Locate the cell with the specified text and output its (X, Y) center coordinate. 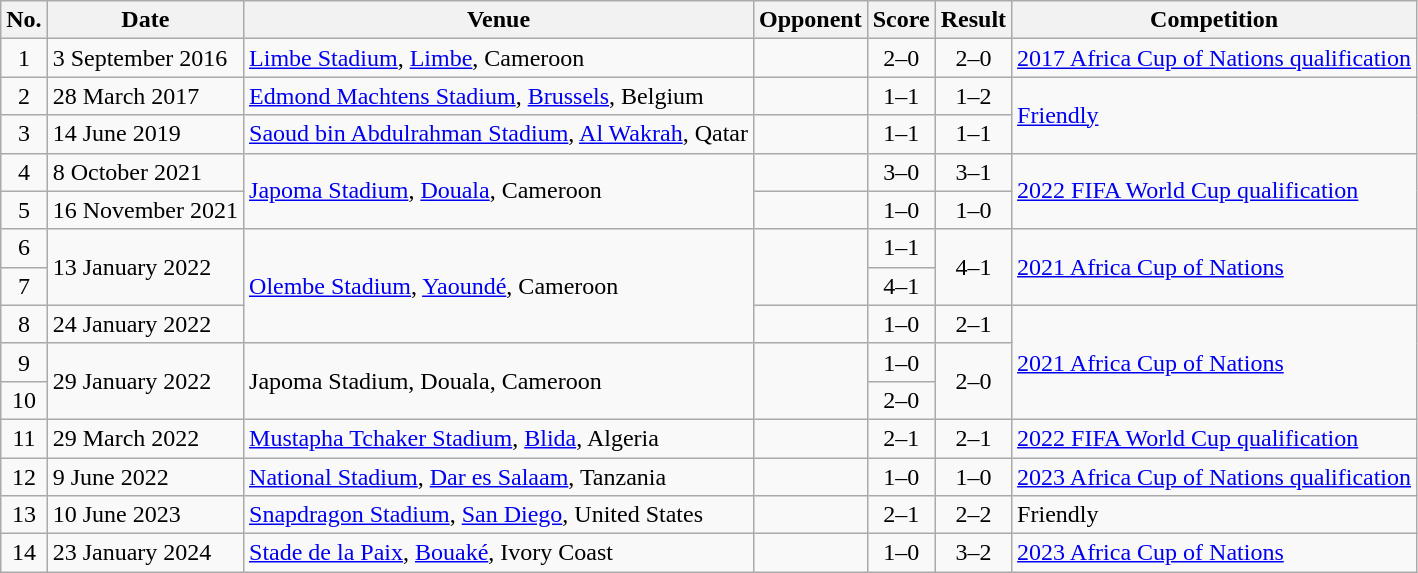
10 (24, 400)
5 (24, 210)
1 (24, 58)
14 June 2019 (145, 134)
3 September 2016 (145, 58)
Edmond Machtens Stadium, Brussels, Belgium (499, 96)
Olembe Stadium, Yaoundé, Cameroon (499, 286)
28 March 2017 (145, 96)
2023 Africa Cup of Nations qualification (1214, 477)
3–0 (901, 172)
16 November 2021 (145, 210)
10 June 2023 (145, 515)
29 March 2022 (145, 438)
24 January 2022 (145, 324)
7 (24, 286)
No. (24, 20)
Saoud bin Abdulrahman Stadium, Al Wakrah, Qatar (499, 134)
13 (24, 515)
14 (24, 553)
Result (973, 20)
Score (901, 20)
Limbe Stadium, Limbe, Cameroon (499, 58)
4 (24, 172)
2 (24, 96)
Venue (499, 20)
13 January 2022 (145, 267)
Date (145, 20)
9 (24, 362)
3–2 (973, 553)
Snapdragon Stadium, San Diego, United States (499, 515)
1–2 (973, 96)
National Stadium, Dar es Salaam, Tanzania (499, 477)
9 June 2022 (145, 477)
Stade de la Paix, Bouaké, Ivory Coast (499, 553)
Mustapha Tchaker Stadium, Blida, Algeria (499, 438)
11 (24, 438)
8 October 2021 (145, 172)
2017 Africa Cup of Nations qualification (1214, 58)
29 January 2022 (145, 381)
23 January 2024 (145, 553)
3 (24, 134)
2–2 (973, 515)
8 (24, 324)
12 (24, 477)
2023 Africa Cup of Nations (1214, 553)
Competition (1214, 20)
3–1 (973, 172)
Opponent (810, 20)
6 (24, 248)
